For the text-containing cell, return its midpoint in (X, Y) coordinate format. 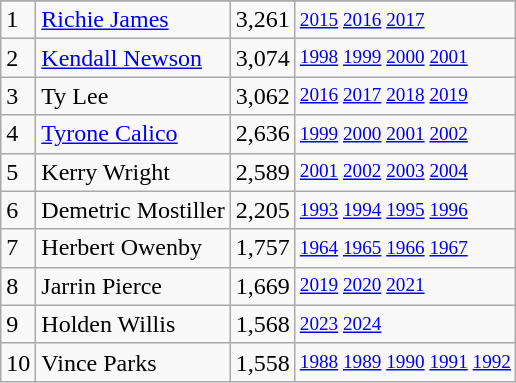
10 (18, 362)
3,074 (262, 58)
2023 2024 (405, 324)
4 (18, 134)
1,757 (262, 248)
2,636 (262, 134)
7 (18, 248)
Jarrin Pierce (133, 286)
8 (18, 286)
1999 2000 2001 2002 (405, 134)
1,568 (262, 324)
2,589 (262, 172)
1 (18, 20)
Kerry Wright (133, 172)
3 (18, 96)
2 (18, 58)
1988 1989 1990 1991 1992 (405, 362)
2015 2016 2017 (405, 20)
1,669 (262, 286)
2016 2017 2018 2019 (405, 96)
Kendall Newson (133, 58)
6 (18, 210)
5 (18, 172)
2019 2020 2021 (405, 286)
3,261 (262, 20)
Herbert Owenby (133, 248)
Demetric Mostiller (133, 210)
1,558 (262, 362)
2001 2002 2003 2004 (405, 172)
Holden Willis (133, 324)
3,062 (262, 96)
Ty Lee (133, 96)
2,205 (262, 210)
1964 1965 1966 1967 (405, 248)
1993 1994 1995 1996 (405, 210)
Vince Parks (133, 362)
9 (18, 324)
1998 1999 2000 2001 (405, 58)
Tyrone Calico (133, 134)
Richie James (133, 20)
